Provide the (X, Y) coordinate of the cell's center where the given text is located.  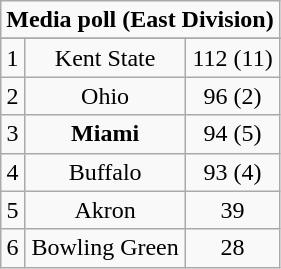
2 (13, 96)
Kent State (105, 58)
3 (13, 134)
Media poll (East Division) (140, 20)
93 (4) (232, 172)
Miami (105, 134)
94 (5) (232, 134)
1 (13, 58)
96 (2) (232, 96)
6 (13, 248)
39 (232, 210)
Akron (105, 210)
5 (13, 210)
28 (232, 248)
Ohio (105, 96)
112 (11) (232, 58)
Buffalo (105, 172)
Bowling Green (105, 248)
4 (13, 172)
